Locate the cell with the specified text and output its (X, Y) center coordinate. 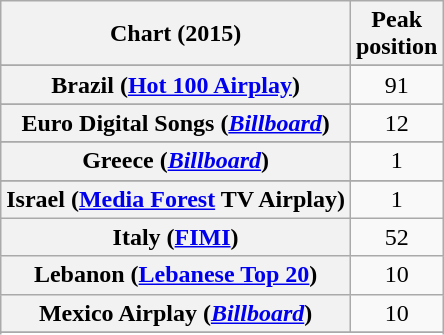
12 (396, 123)
Greece (Billboard) (176, 161)
Mexico Airplay (Billboard) (176, 313)
Italy (FIMI) (176, 237)
Chart (2015) (176, 34)
Lebanon (Lebanese Top 20) (176, 275)
Brazil (Hot 100 Airplay) (176, 85)
52 (396, 237)
91 (396, 85)
Euro Digital Songs (Billboard) (176, 123)
Israel (Media Forest TV Airplay) (176, 199)
Peakposition (396, 34)
